Output the [X, Y] coordinate of the center of the cell containing the given text.  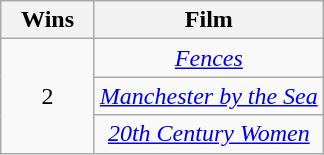
20th Century Women [208, 134]
Wins [48, 20]
2 [48, 96]
Film [208, 20]
Fences [208, 58]
Manchester by the Sea [208, 96]
